Find where the given text appears and provide that cell's center as [X, Y] coordinate. 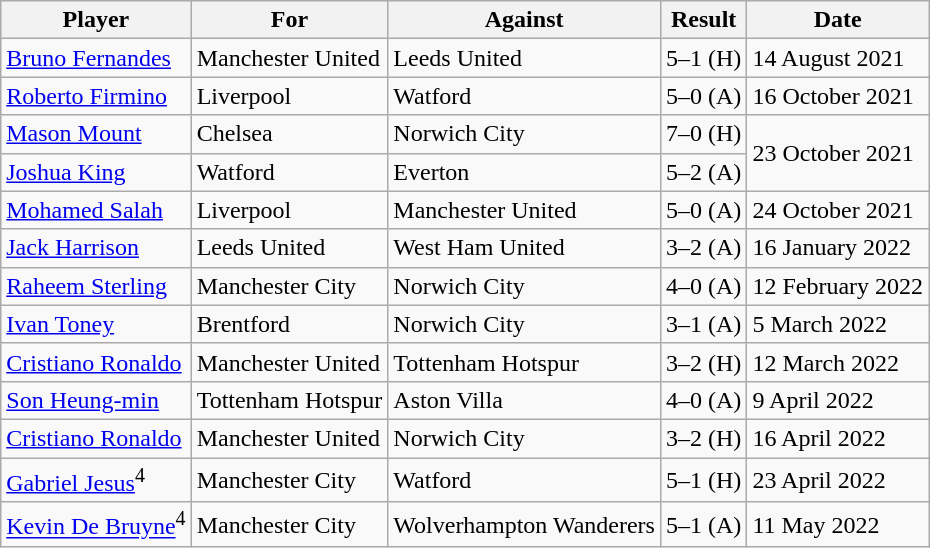
3–1 (A) [703, 324]
16 October 2021 [838, 96]
Roberto Firmino [96, 96]
Joshua King [96, 172]
Jack Harrison [96, 248]
12 March 2022 [838, 362]
7–0 (H) [703, 134]
12 February 2022 [838, 286]
For [290, 20]
9 April 2022 [838, 400]
Everton [524, 172]
Player [96, 20]
Ivan Toney [96, 324]
3–2 (A) [703, 248]
Kevin De Bruyne4 [96, 524]
16 April 2022 [838, 438]
Raheem Sterling [96, 286]
West Ham United [524, 248]
5 March 2022 [838, 324]
23 April 2022 [838, 480]
Date [838, 20]
23 October 2021 [838, 153]
Against [524, 20]
11 May 2022 [838, 524]
Gabriel Jesus4 [96, 480]
Aston Villa [524, 400]
Chelsea [290, 134]
14 August 2021 [838, 58]
Brentford [290, 324]
24 October 2021 [838, 210]
5–2 (A) [703, 172]
Result [703, 20]
Mason Mount [96, 134]
5–1 (A) [703, 524]
Son Heung-min [96, 400]
16 January 2022 [838, 248]
Bruno Fernandes [96, 58]
Wolverhampton Wanderers [524, 524]
Mohamed Salah [96, 210]
